Extract the [X, Y] coordinate from the center of the cell holding the provided text.  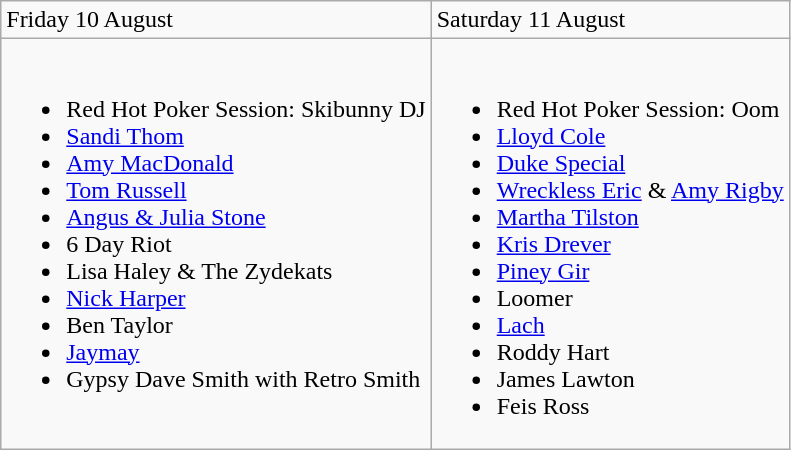
Friday 10 August [216, 20]
Saturday 11 August [610, 20]
Red Hot Poker Session: OomLloyd ColeDuke SpecialWreckless Eric & Amy RigbyMartha TilstonKris DreverPiney GirLoomerLachRoddy HartJames LawtonFeis Ross [610, 244]
